Pinpoint the cell where the given text exists, returning its (X, Y) midpoint coordinate. 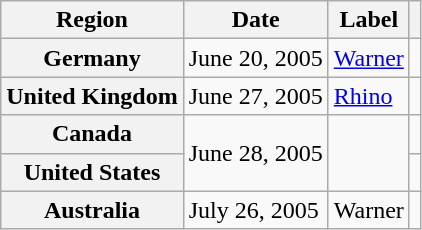
Region (92, 20)
Rhino (368, 96)
June 27, 2005 (256, 96)
June 28, 2005 (256, 153)
Date (256, 20)
United Kingdom (92, 96)
Canada (92, 134)
United States (92, 172)
Germany (92, 58)
July 26, 2005 (256, 210)
Label (368, 20)
June 20, 2005 (256, 58)
Australia (92, 210)
